Search for the cell housing the specified text and yield its [x, y] center coordinate. 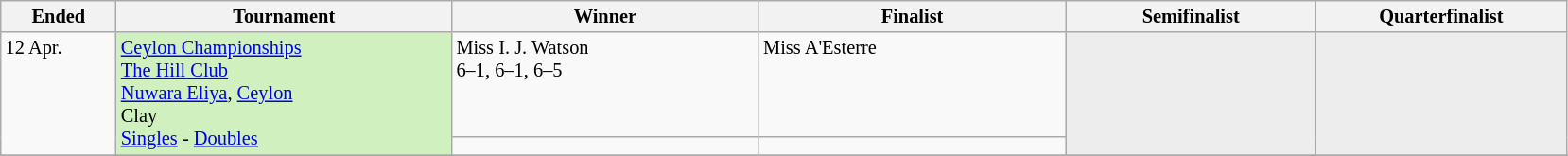
Semifinalist [1192, 16]
Tournament [284, 16]
Ceylon ChampionshipsThe Hill ClubNuwara Eliya, CeylonClaySingles - Doubles [284, 94]
Miss I. J. Watson6–1, 6–1, 6–5 [605, 85]
12 Apr. [59, 94]
Winner [605, 16]
Ended [59, 16]
Quarterfinalist [1441, 16]
Finalist [912, 16]
Miss A'Esterre [912, 85]
